Determine the (X, Y) coordinate at the center of the cell enclosing the given text.  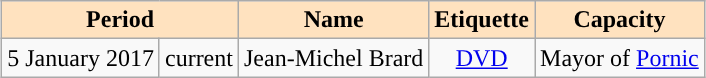
Mayor of Pornic (620, 58)
5 January 2017 (81, 58)
Period (120, 20)
DVD (482, 58)
Capacity (620, 20)
Etiquette (482, 20)
current (198, 58)
Jean-Michel Brard (333, 58)
Name (333, 20)
